Return (X, Y) of the center of cell containing provided text 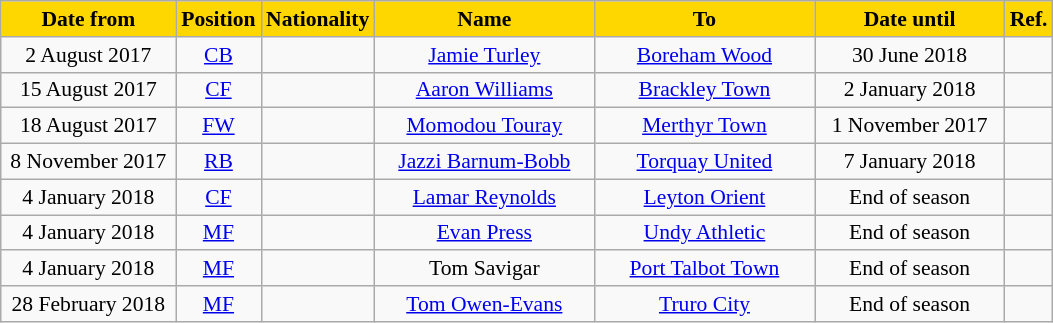
2 January 2018 (910, 90)
15 August 2017 (88, 90)
RB (218, 162)
Torquay United (704, 162)
Jazzi Barnum-Bobb (484, 162)
30 June 2018 (910, 55)
Lamar Reynolds (484, 197)
1 November 2017 (910, 126)
Ref. (1029, 19)
Position (218, 19)
Jamie Turley (484, 55)
8 November 2017 (88, 162)
Date from (88, 19)
FW (218, 126)
2 August 2017 (88, 55)
Tom Savigar (484, 269)
Leyton Orient (704, 197)
Evan Press (484, 233)
Aaron Williams (484, 90)
28 February 2018 (88, 304)
To (704, 19)
Tom Owen-Evans (484, 304)
Boreham Wood (704, 55)
Undy Athletic (704, 233)
Brackley Town (704, 90)
Merthyr Town (704, 126)
18 August 2017 (88, 126)
Truro City (704, 304)
Momodou Touray (484, 126)
Nationality (318, 19)
7 January 2018 (910, 162)
CB (218, 55)
Port Talbot Town (704, 269)
Date until (910, 19)
Name (484, 19)
